Search for the cell housing the specified text and yield its [X, Y] center coordinate. 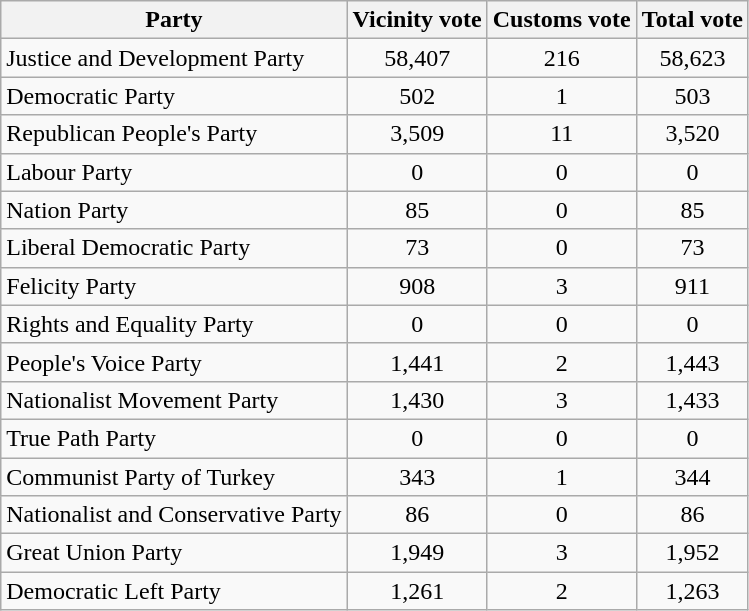
1,441 [417, 362]
Nationalist Movement Party [174, 400]
58,623 [692, 58]
1,433 [692, 400]
911 [692, 286]
1,952 [692, 553]
Rights and Equality Party [174, 324]
908 [417, 286]
Republican People's Party [174, 134]
Nationalist and Conservative Party [174, 515]
Labour Party [174, 172]
1,263 [692, 591]
3,509 [417, 134]
Justice and Development Party [174, 58]
Communist Party of Turkey [174, 477]
Felicity Party [174, 286]
1,430 [417, 400]
1,949 [417, 553]
3,520 [692, 134]
58,407 [417, 58]
1,261 [417, 591]
Party [174, 20]
343 [417, 477]
502 [417, 96]
Great Union Party [174, 553]
1,443 [692, 362]
503 [692, 96]
Customs vote [562, 20]
11 [562, 134]
Total vote [692, 20]
Nation Party [174, 210]
216 [562, 58]
344 [692, 477]
Vicinity vote [417, 20]
Democratic Party [174, 96]
Liberal Democratic Party [174, 248]
True Path Party [174, 438]
Democratic Left Party [174, 591]
People's Voice Party [174, 362]
